Return [X, Y] of the center of cell containing provided text 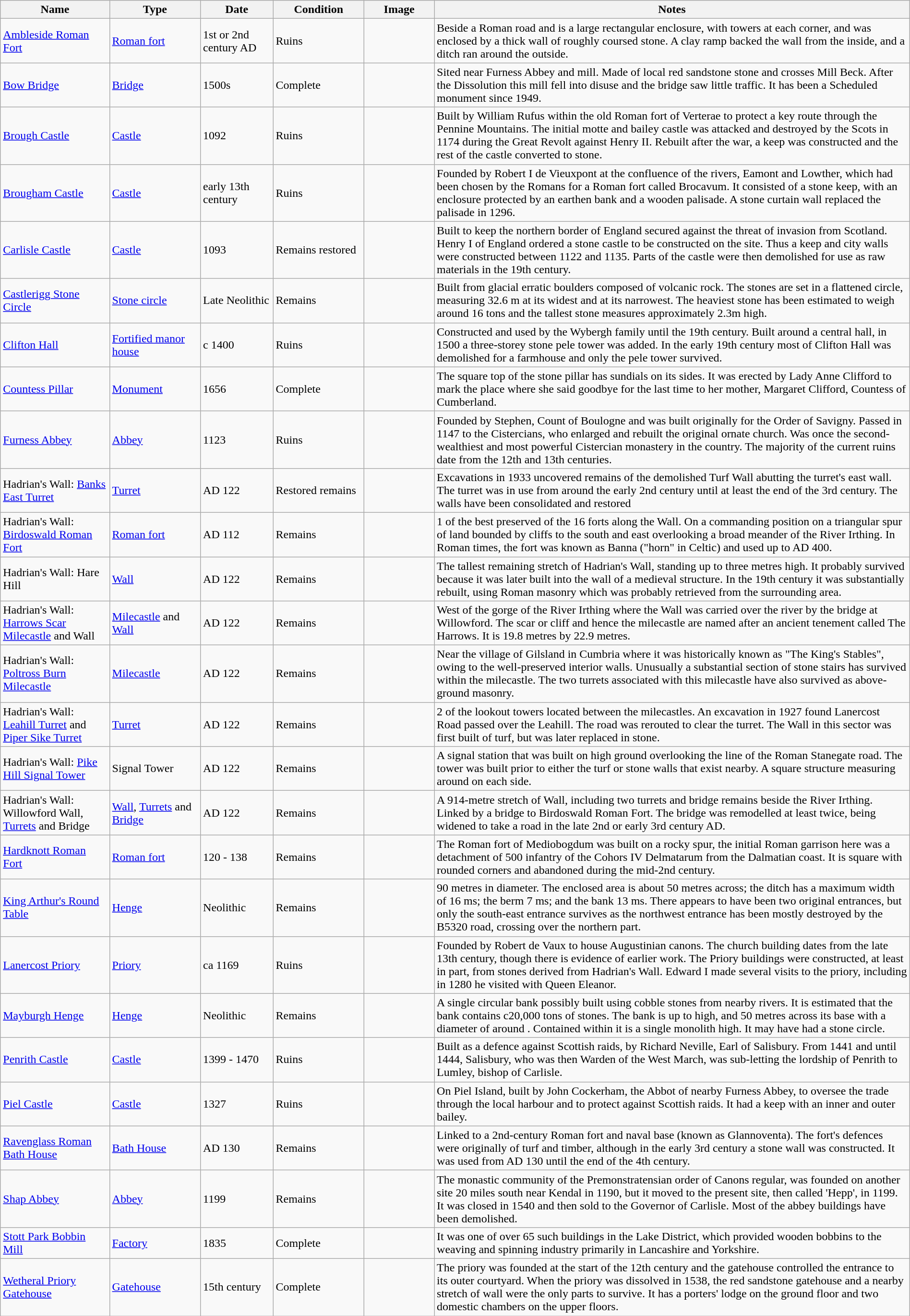
Ravenglass Roman Bath House [55, 1148]
Late Neolithic [237, 301]
Hadrian's Wall: Leahill Turret and Piper Sike Turret [55, 724]
1835 [237, 1243]
Hadrian's Wall: Banks East Turret [55, 490]
1399 - 1470 [237, 1060]
AD 112 [237, 534]
Wetheral Priory Gatehouse [55, 1287]
Furness Abbey [55, 440]
Condition [319, 10]
Bow Bridge [55, 85]
Hadrian's Wall: Pike Hill Signal Tower [55, 769]
Brough Castle [55, 135]
Hadrian's Wall: Willowford Wall, Turrets and Bridge [55, 813]
1199 [237, 1198]
1092 [237, 135]
Mayburgh Henge [55, 1015]
Hadrian's Wall: Hare Hill [55, 579]
ca 1169 [237, 965]
Stott Park Bobbin Mill [55, 1243]
Restored remains [319, 490]
Carlisle Castle [55, 250]
Image [399, 10]
Notes [672, 10]
Shap Abbey [55, 1198]
Remains restored [319, 250]
Type [155, 10]
Name [55, 10]
Hadrian's Wall: Birdoswald Roman Fort [55, 534]
Date [237, 10]
early 13th century [237, 193]
Wall [155, 579]
1st or 2nd century AD [237, 41]
1123 [237, 440]
Hadrian's Wall: Harrows Scar Milecastle and Wall [55, 623]
Milecastle [155, 674]
Hardknott Roman Fort [55, 857]
Ambleside Roman Fort [55, 41]
Hadrian's Wall: Poltross Burn Milecastle [55, 674]
c 1400 [237, 345]
Fortified manor house [155, 345]
1327 [237, 1104]
Lanercost Priory [55, 965]
King Arthur's Round Table [55, 907]
Monument [155, 389]
1093 [237, 250]
Brougham Castle [55, 193]
AD 130 [237, 1148]
15th century [237, 1287]
Signal Tower [155, 769]
Gatehouse [155, 1287]
Piel Castle [55, 1104]
Factory [155, 1243]
Clifton Hall [55, 345]
Countess Pillar [55, 389]
Wall, Turrets and Bridge [155, 813]
Bridge [155, 85]
1500s [237, 85]
Milecastle and Wall [155, 623]
1656 [237, 389]
Stone circle [155, 301]
Bath House [155, 1148]
Penrith Castle [55, 1060]
Castlerigg Stone Circle [55, 301]
Priory [155, 965]
120 - 138 [237, 857]
